Find where the given text appears and provide that cell's center as [x, y] coordinate. 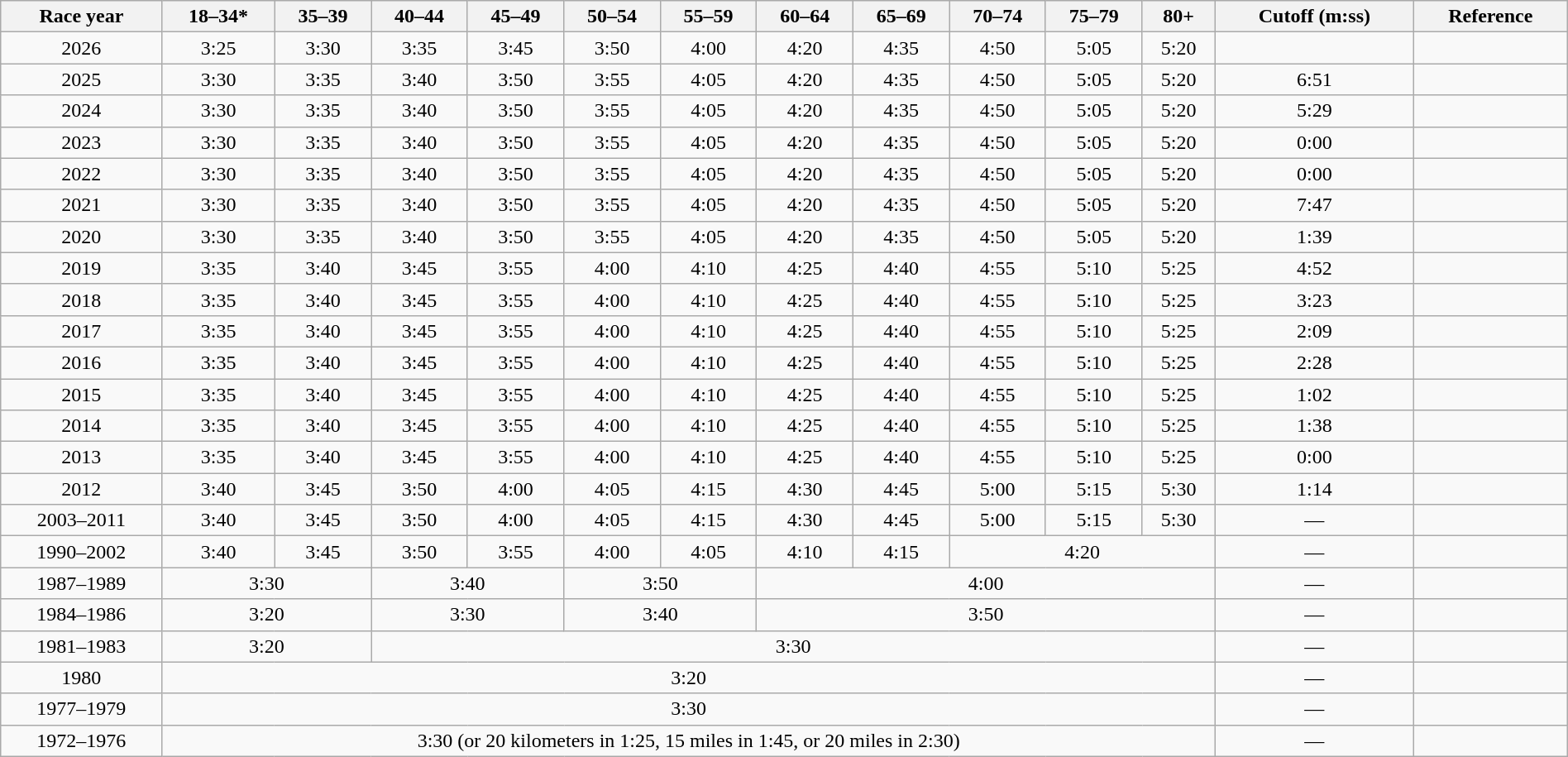
1972–1976 [81, 740]
1:39 [1314, 237]
60–64 [806, 17]
65–69 [901, 17]
2:28 [1314, 362]
2022 [81, 174]
2:09 [1314, 331]
2024 [81, 111]
7:47 [1314, 205]
2003–2011 [81, 520]
1:14 [1314, 489]
2021 [81, 205]
5:29 [1314, 111]
2018 [81, 299]
4:52 [1314, 268]
2020 [81, 237]
35–39 [323, 17]
Cutoff (m:ss) [1314, 17]
3:23 [1314, 299]
3:30 (or 20 kilometers in 1:25, 15 miles in 1:45, or 20 miles in 2:30) [688, 740]
1980 [81, 678]
2017 [81, 331]
6:51 [1314, 79]
2019 [81, 268]
45–49 [516, 17]
1990–2002 [81, 552]
1:38 [1314, 426]
18–34* [218, 17]
2016 [81, 362]
2014 [81, 426]
Reference [1490, 17]
3:25 [218, 48]
2025 [81, 79]
50–54 [612, 17]
1984–1986 [81, 615]
55–59 [708, 17]
40–44 [420, 17]
2015 [81, 395]
Race year [81, 17]
75–79 [1093, 17]
80+ [1178, 17]
2012 [81, 489]
2013 [81, 458]
1:02 [1314, 395]
1981–1983 [81, 646]
1977–1979 [81, 709]
2023 [81, 142]
70–74 [997, 17]
2026 [81, 48]
1987–1989 [81, 583]
